Provide the [x, y] coordinate of the cell's center where the given text is located.  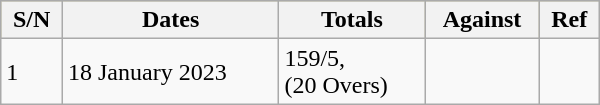
1 [32, 72]
S/N [32, 20]
Dates [170, 20]
Against [482, 20]
Ref [569, 20]
18 January 2023 [170, 72]
Totals [352, 20]
159/5,(20 Overs) [352, 72]
